Scan for the cell matching the given text and deliver its (X, Y) coordinate at center. 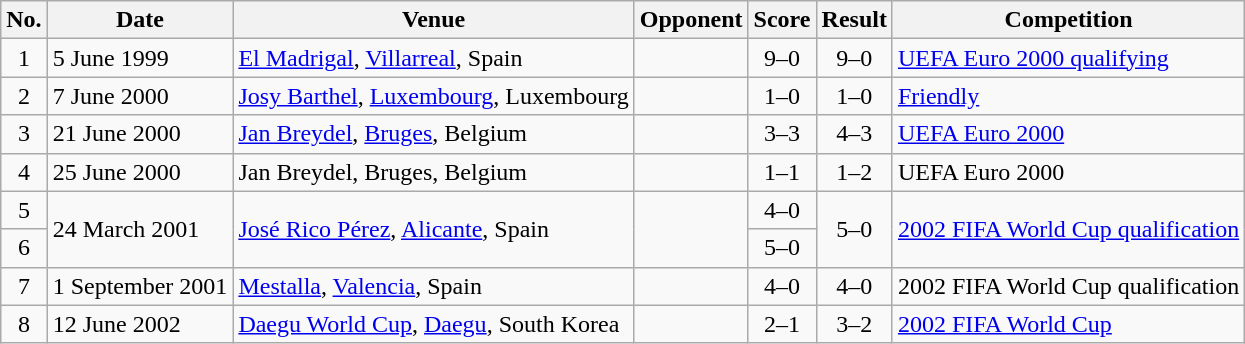
Mestalla, Valencia, Spain (434, 286)
El Madrigal, Villarreal, Spain (434, 58)
25 June 2000 (140, 172)
1 (24, 58)
1–1 (782, 172)
5 (24, 210)
24 March 2001 (140, 229)
Friendly (1068, 96)
Result (854, 20)
4 (24, 172)
6 (24, 248)
7 (24, 286)
5 June 1999 (140, 58)
Date (140, 20)
2002 FIFA World Cup (1068, 324)
Daegu World Cup, Daegu, South Korea (434, 324)
José Rico Pérez, Alicante, Spain (434, 229)
1–2 (854, 172)
Venue (434, 20)
21 June 2000 (140, 134)
2–1 (782, 324)
No. (24, 20)
Score (782, 20)
7 June 2000 (140, 96)
2 (24, 96)
8 (24, 324)
3–2 (854, 324)
3 (24, 134)
Opponent (691, 20)
1 September 2001 (140, 286)
3–3 (782, 134)
Josy Barthel, Luxembourg, Luxembourg (434, 96)
Competition (1068, 20)
12 June 2002 (140, 324)
4–3 (854, 134)
UEFA Euro 2000 qualifying (1068, 58)
